Scan for the cell matching the given text and deliver its (X, Y) coordinate at center. 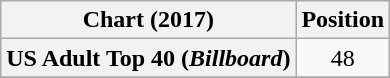
Chart (2017) (148, 20)
US Adult Top 40 (Billboard) (148, 58)
Position (343, 20)
48 (343, 58)
